Extract the (X, Y) coordinate from the center of the cell holding the provided text.  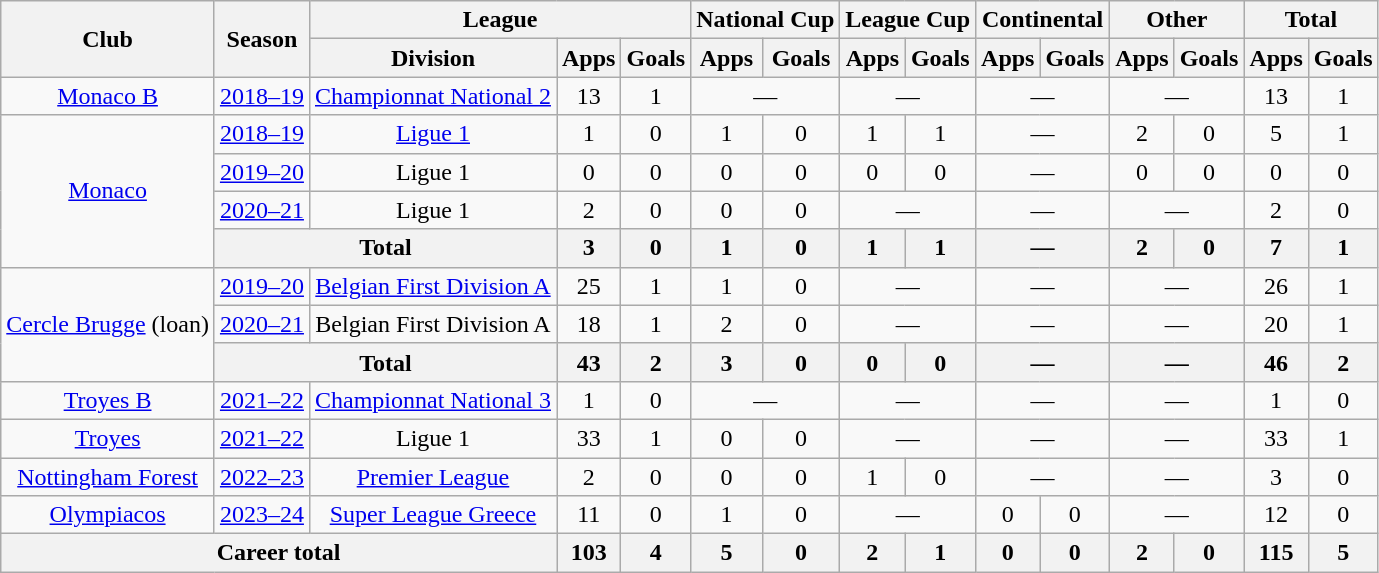
Championnat National 3 (432, 400)
Division (432, 58)
League Cup (908, 20)
Troyes (108, 438)
Troyes B (108, 400)
Cercle Brugge (loan) (108, 324)
18 (588, 324)
National Cup (766, 20)
Season (262, 39)
2023–24 (262, 515)
Monaco (108, 191)
Club (108, 39)
25 (588, 286)
11 (588, 515)
League (500, 20)
2022–23 (262, 477)
Olympiacos (108, 515)
Championnat National 2 (432, 96)
115 (1276, 553)
46 (1276, 362)
103 (588, 553)
12 (1276, 515)
Nottingham Forest (108, 477)
Continental (1043, 20)
4 (656, 553)
Monaco B (108, 96)
20 (1276, 324)
Super League Greece (432, 515)
Premier League (432, 477)
26 (1276, 286)
Other (1177, 20)
Career total (279, 553)
43 (588, 362)
7 (1276, 248)
